Extract the (X, Y) coordinate from the center of the cell holding the provided text.  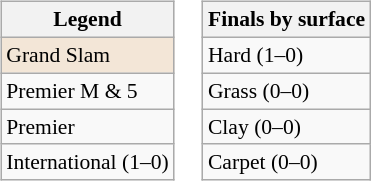
Premier (88, 127)
Finals by surface (286, 20)
International (1–0) (88, 162)
Legend (88, 20)
Grass (0–0) (286, 91)
Premier M & 5 (88, 91)
Clay (0–0) (286, 127)
Carpet (0–0) (286, 162)
Hard (1–0) (286, 55)
Grand Slam (88, 55)
